Identify which cell holds the provided text, then report its [x, y] central coordinate. 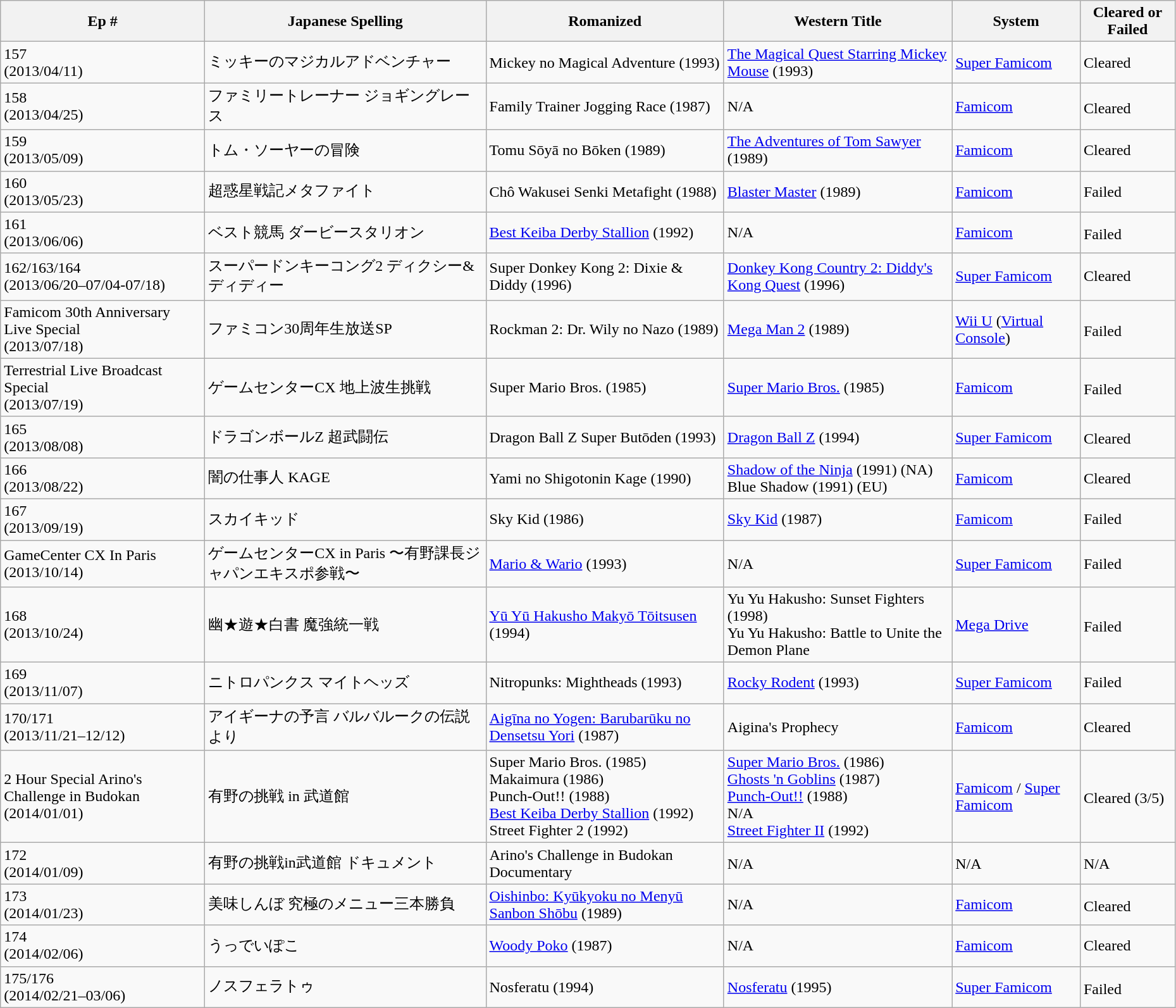
Terrestrial Live Broadcast Special(2013/07/19) [102, 387]
Yu Yu Hakusho: Sunset Fighters (1998)Yu Yu Hakusho: Battle to Unite the Demon Plane [838, 625]
Rocky Rodent (1993) [838, 683]
Arino's Challenge in Budokan Documentary [605, 863]
Nosferatu (1995) [838, 987]
幽★遊★白書 魔強統一戦 [345, 625]
ゲームセンターCX in Paris 〜有野課長ジャパンエキスポ参戦〜 [345, 564]
Super Mario Bros. (1986)Ghosts 'n Goblins (1987)Punch-Out!! (1988)N/AStreet Fighter II (1992) [838, 797]
Oishinbo: Kyūkyoku no Menyū Sanbon Shōbu (1989) [605, 905]
Blaster Master (1989) [838, 191]
Nitropunks: Mightheads (1993) [605, 683]
166(2013/08/22) [102, 478]
Tomu Sōyā no Bōken (1989) [605, 151]
173(2014/01/23) [102, 905]
159(2013/05/09) [102, 151]
169(2013/11/07) [102, 683]
Mega Drive [1016, 625]
ゲームセンターCX 地上波生挑戦 [345, 387]
ファミコン30周年生放送SP [345, 329]
Sky Kid (1987) [838, 519]
スカイキッド [345, 519]
Donkey Kong Country 2: Diddy's Kong Quest (1996) [838, 277]
超惑星戦記メタファイト [345, 191]
Famicom / Super Famicom [1016, 797]
Dragon Ball Z Super Butōden (1993) [605, 437]
Dragon Ball Z (1994) [838, 437]
Family Trainer Jogging Race (1987) [605, 106]
The Magical Quest Starring Mickey Mouse (1993) [838, 62]
Yū Yū Hakusho Makyō Tōitsusen (1994) [605, 625]
160(2013/05/23) [102, 191]
170/171(2013/11/21–12/12) [102, 727]
Western Title [838, 22]
GameCenter CX In Paris(2013/10/14) [102, 564]
Japanese Spelling [345, 22]
162/163/164(2013/06/20–07/04-07/18) [102, 277]
ドラゴンボールZ 超武闘伝 [345, 437]
ファミリートレーナー ジョギングレース [345, 106]
Romanized [605, 22]
ベスト競馬 ダービースタリオン [345, 233]
有野の挑戦 in 武道館 [345, 797]
Ep # [102, 22]
美味しんぼ 究極のメニュー三本勝負 [345, 905]
167(2013/09/19) [102, 519]
Wii U (Virtual Console) [1016, 329]
Woody Poko (1987) [605, 945]
161(2013/06/06) [102, 233]
165(2013/08/08) [102, 437]
2 Hour Special Arino's Challenge in Budokan(2014/01/01) [102, 797]
ニトロパンクス マイトヘッズ [345, 683]
157(2013/04/11) [102, 62]
Cleared or Failed [1127, 22]
Best Keiba Derby Stallion (1992) [605, 233]
174(2014/02/06) [102, 945]
うっでいぽこ [345, 945]
闇の仕事人 KAGE [345, 478]
アイギーナの予言 バルバルークの伝説より [345, 727]
175/176(2014/02/21–03/06) [102, 987]
Cleared (3/5) [1127, 797]
有野の挑戦in武道館 ドキュメント [345, 863]
Shadow of the Ninja (1991) (NA)Blue Shadow (1991) (EU) [838, 478]
Chô Wakusei Senki Metafight (1988) [605, 191]
Mickey no Magical Adventure (1993) [605, 62]
ノスフェラトゥ [345, 987]
Yami no Shigotonin Kage (1990) [605, 478]
The Adventures of Tom Sawyer (1989) [838, 151]
スーパードンキーコング2 ディクシー&ディディー [345, 277]
Rockman 2: Dr. Wily no Nazo (1989) [605, 329]
Aigīna no Yogen: Barubarūku no Densetsu Yori (1987) [605, 727]
Super Donkey Kong 2: Dixie & Diddy (1996) [605, 277]
Mario & Wario (1993) [605, 564]
ミッキーのマジカルアドベンチャー [345, 62]
System [1016, 22]
172(2014/01/09) [102, 863]
Famicom 30th Anniversary Live Special(2013/07/18) [102, 329]
Super Mario Bros. (1985)Makaimura (1986)Punch-Out!! (1988)Best Keiba Derby Stallion (1992)Street Fighter 2 (1992) [605, 797]
Aigina's Prophecy [838, 727]
Sky Kid (1986) [605, 519]
168(2013/10/24) [102, 625]
トム・ソーヤーの冒険 [345, 151]
Mega Man 2 (1989) [838, 329]
158(2013/04/25) [102, 106]
Nosferatu (1994) [605, 987]
